For the text-containing cell, return its midpoint in (X, Y) coordinate format. 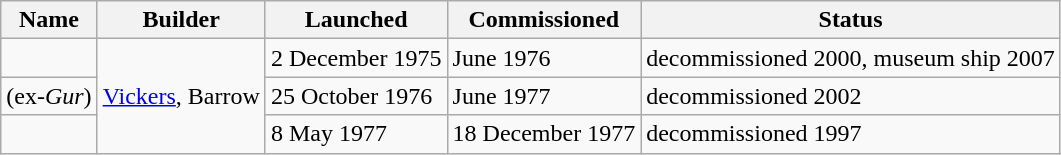
18 December 1977 (544, 134)
Name (49, 20)
decommissioned 2002 (851, 96)
(ex-Gur) (49, 96)
Builder (181, 20)
June 1977 (544, 96)
2 December 1975 (356, 58)
Status (851, 20)
Launched (356, 20)
June 1976 (544, 58)
Commissioned (544, 20)
8 May 1977 (356, 134)
Vickers, Barrow (181, 96)
25 October 1976 (356, 96)
decommissioned 1997 (851, 134)
decommissioned 2000, museum ship 2007 (851, 58)
